Determine the [x, y] coordinate at the center of the cell enclosing the given text.  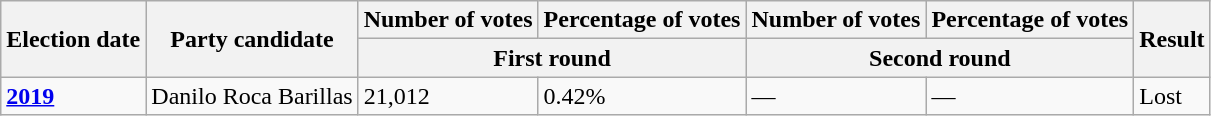
Election date [74, 39]
Result [1172, 39]
21,012 [448, 96]
Second round [940, 58]
2019 [74, 96]
Party candidate [252, 39]
0.42% [642, 96]
First round [552, 58]
Lost [1172, 96]
Danilo Roca Barillas [252, 96]
